Output the (X, Y) coordinate of the center of the cell containing the given text.  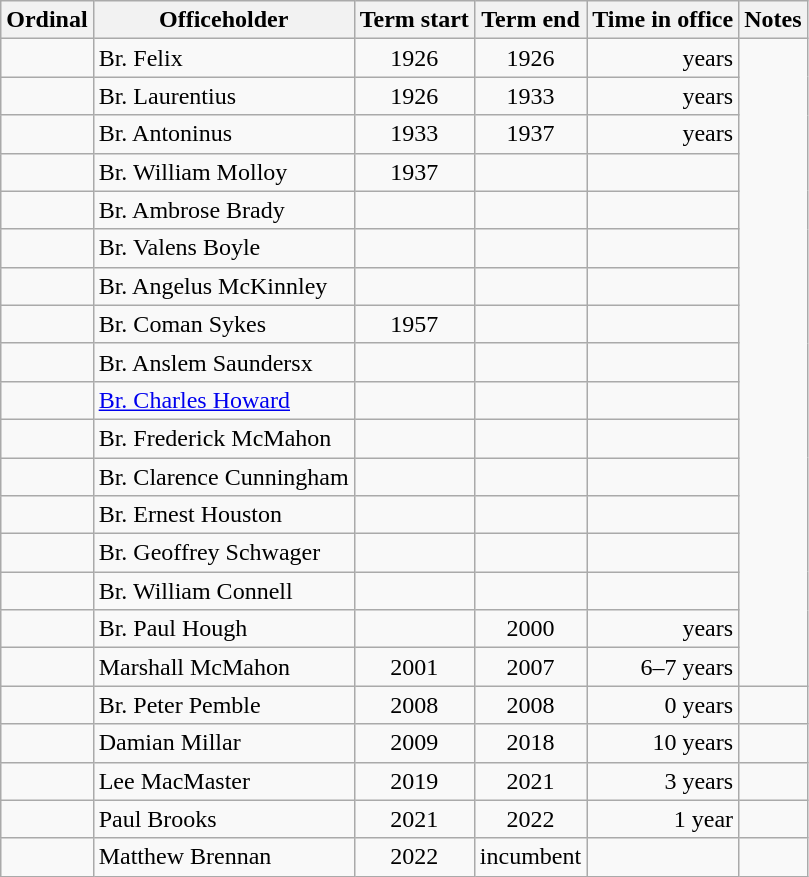
3 years (663, 781)
Br. Ambrose Brady (224, 210)
Marshall McMahon (224, 667)
10 years (663, 743)
Br. Peter Pemble (224, 705)
Br. Antoninus (224, 134)
Matthew Brennan (224, 857)
Br. Charles Howard (224, 400)
Ordinal (47, 20)
Term start (414, 20)
Officeholder (224, 20)
Br. Frederick McMahon (224, 438)
1957 (414, 324)
2009 (414, 743)
0 years (663, 705)
Notes (773, 20)
Br. Felix (224, 58)
incumbent (530, 857)
Br. Paul Hough (224, 629)
2000 (530, 629)
Br. William Connell (224, 591)
1 year (663, 819)
Time in office (663, 20)
2018 (530, 743)
2007 (530, 667)
Br. Anslem Saundersx (224, 362)
Br. Angelus McKinnley (224, 286)
Damian Millar (224, 743)
Lee MacMaster (224, 781)
Br. William Molloy (224, 172)
2001 (414, 667)
Br. Laurentius (224, 96)
Term end (530, 20)
Br. Ernest Houston (224, 515)
Paul Brooks (224, 819)
Br. Clarence Cunningham (224, 477)
6–7 years (663, 667)
2019 (414, 781)
Br. Geoffrey Schwager (224, 553)
Br. Valens Boyle (224, 248)
Br. Coman Sykes (224, 324)
